Return [x, y] of the center of cell containing provided text 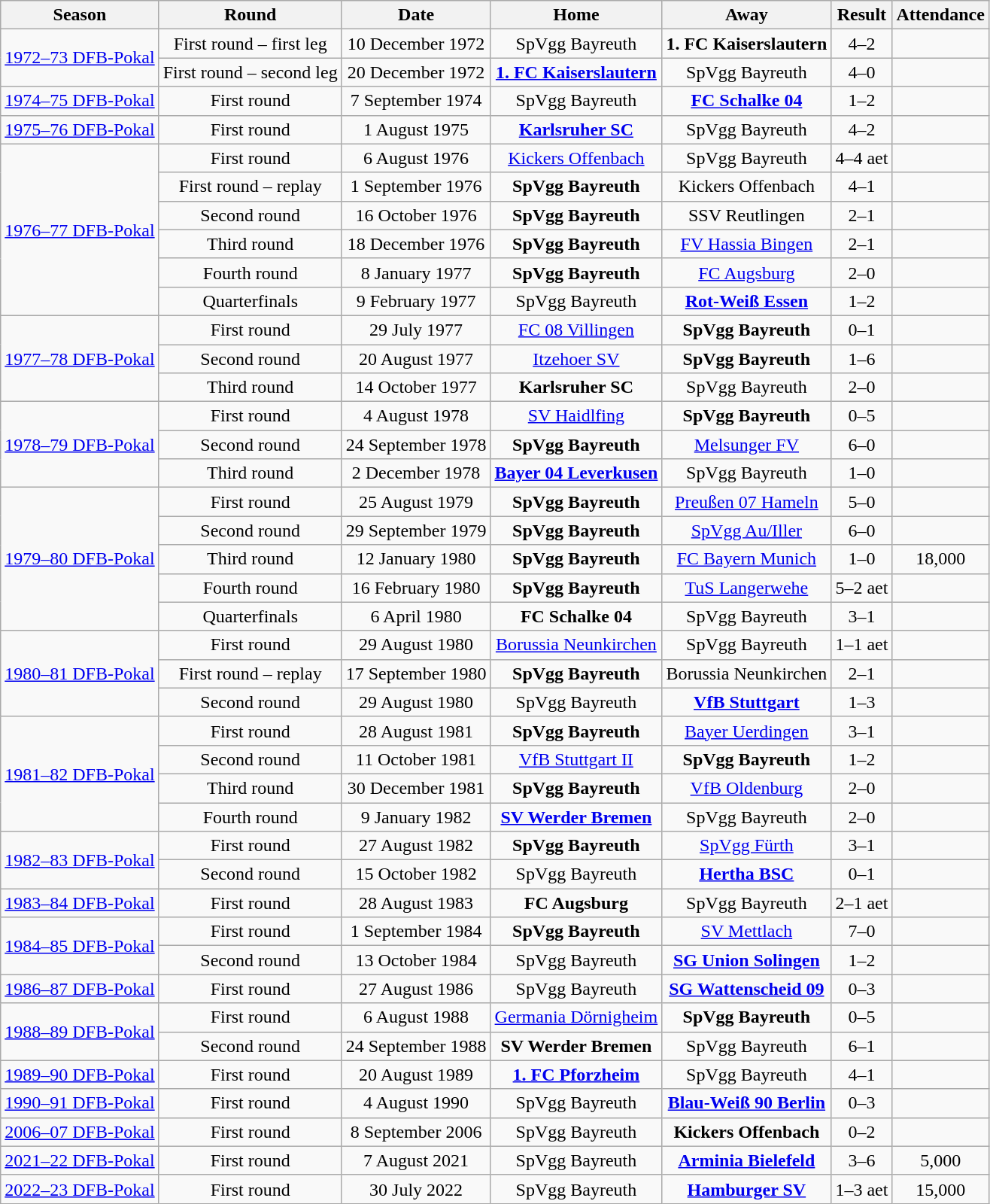
Result [862, 15]
20 December 1972 [416, 72]
24 September 1988 [416, 1046]
17 September 1980 [416, 673]
First round – first leg [250, 44]
1 September 1976 [416, 187]
SG Union Solingen [746, 960]
Itzehoer SV [576, 359]
9 January 1982 [416, 816]
20 August 1989 [416, 1075]
1986–87 DFB-Pokal [80, 989]
24 September 1978 [416, 445]
30 July 2022 [416, 1189]
Hamburger SV [746, 1189]
Home [576, 15]
SV Mettlach [746, 932]
1990–91 DFB-Pokal [80, 1103]
SSV Reutlingen [746, 215]
TuS Langerwehe [746, 588]
Blau-Weiß 90 Berlin [746, 1103]
Arminia Bielefeld [746, 1160]
10 December 1972 [416, 44]
Bayer 04 Leverkusen [576, 473]
6–1 [862, 1046]
Rot-Weiß Essen [746, 301]
8 September 2006 [416, 1132]
Away [746, 15]
12 January 1980 [416, 559]
1 September 1984 [416, 932]
15 October 1982 [416, 874]
3–6 [862, 1160]
5–2 aet [862, 588]
6 August 1988 [416, 1017]
1–3 [862, 702]
7 September 1974 [416, 101]
VfB Oldenburg [746, 788]
1–6 [862, 359]
27 August 1986 [416, 989]
Preußen 07 Hameln [746, 502]
0–2 [862, 1132]
28 August 1983 [416, 903]
18 December 1976 [416, 244]
2–1 aet [862, 903]
Hertha BSC [746, 874]
1980–81 DFB-Pokal [80, 673]
6 April 1980 [416, 616]
Melsunger FV [746, 445]
VfB Stuttgart II [576, 759]
9 February 1977 [416, 301]
5,000 [940, 1160]
FV Hassia Bingen [746, 244]
29 July 1977 [416, 330]
1977–78 DFB-Pokal [80, 358]
SG Wattenscheid 09 [746, 989]
11 October 1981 [416, 759]
13 October 1984 [416, 960]
FC Bayern Munich [746, 559]
15,000 [940, 1189]
1984–85 DFB-Pokal [80, 946]
2006–07 DFB-Pokal [80, 1132]
SpVgg Fürth [746, 846]
4 August 1990 [416, 1103]
1975–76 DFB-Pokal [80, 129]
1988–89 DFB-Pokal [80, 1032]
1–1 aet [862, 645]
2021–22 DFB-Pokal [80, 1160]
18,000 [940, 559]
1972–73 DFB-Pokal [80, 58]
27 August 1982 [416, 846]
1974–75 DFB-Pokal [80, 101]
1981–82 DFB-Pokal [80, 774]
Season [80, 15]
1. FC Pforzheim [576, 1075]
FC 08 Villingen [576, 330]
29 September 1979 [416, 531]
2 December 1978 [416, 473]
30 December 1981 [416, 788]
7–0 [862, 932]
1982–83 DFB-Pokal [80, 860]
First round – second leg [250, 72]
1–3 aet [862, 1189]
SpVgg Au/Iller [746, 531]
4–0 [862, 72]
25 August 1979 [416, 502]
4–4 aet [862, 158]
28 August 1981 [416, 731]
Date [416, 15]
5–0 [862, 502]
Attendance [940, 15]
16 October 1976 [416, 215]
VfB Stuttgart [746, 702]
Round [250, 15]
1983–84 DFB-Pokal [80, 903]
1976–77 DFB-Pokal [80, 230]
Bayer Uerdingen [746, 731]
4 August 1978 [416, 416]
2022–23 DFB-Pokal [80, 1189]
8 January 1977 [416, 272]
1 August 1975 [416, 129]
20 August 1977 [416, 359]
1979–80 DFB-Pokal [80, 559]
Germania Dörnigheim [576, 1017]
7 August 2021 [416, 1160]
6 August 1976 [416, 158]
14 October 1977 [416, 388]
SV Haidlfing [576, 416]
1989–90 DFB-Pokal [80, 1075]
16 February 1980 [416, 588]
1978–79 DFB-Pokal [80, 445]
